Return the [x, y] coordinate for the center point of the cell that contains the specified text.  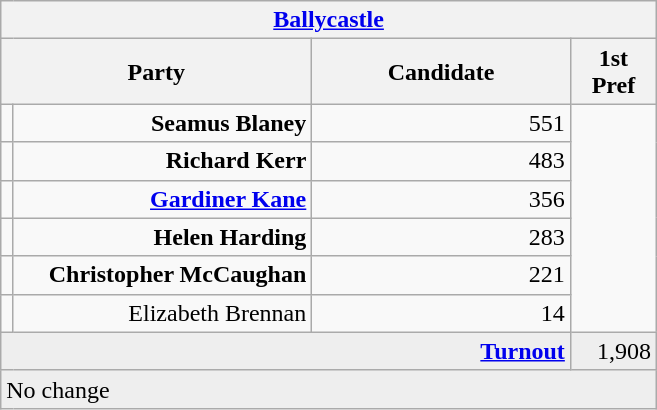
14 [442, 313]
Gardiner Kane [162, 199]
Christopher McCaughan [162, 275]
Seamus Blaney [162, 123]
Candidate [442, 72]
356 [442, 199]
Helen Harding [162, 237]
Turnout [286, 351]
Party [156, 72]
Ballycastle [329, 20]
Elizabeth Brennan [162, 313]
221 [442, 275]
No change [329, 389]
551 [442, 123]
483 [442, 161]
1,908 [613, 351]
1st Pref [613, 72]
Richard Kerr [162, 161]
283 [442, 237]
